Detect which cell encompasses the target text, then output its [X, Y] center coordinate. 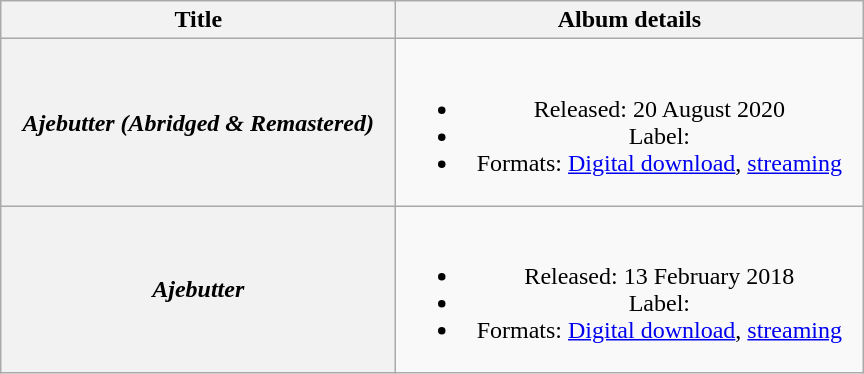
Album details [630, 20]
Title [198, 20]
Ajebutter [198, 290]
Released: 20 August 2020Label:Formats: Digital download, streaming [630, 122]
Released: 13 February 2018Label:Formats: Digital download, streaming [630, 290]
Ajebutter (Abridged & Remastered) [198, 122]
